For the text-containing cell, return its midpoint in (x, y) coordinate format. 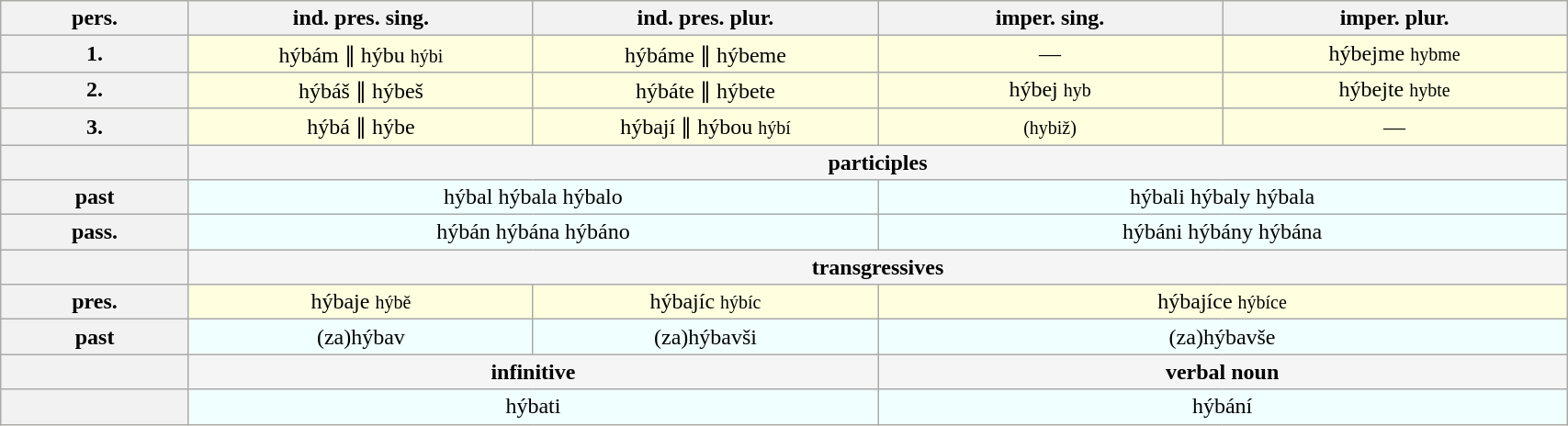
verbal noun (1223, 372)
(za)hýbav (360, 337)
hýbáme ∥ hýbeme (705, 54)
hýbali hýbaly hýbala (1223, 197)
hýbá ∥ hýbe (360, 127)
2. (96, 90)
hýbajíce hýbíce (1223, 302)
pers. (96, 18)
imper. plur. (1394, 18)
participles (877, 163)
hýbáte ∥ hýbete (705, 90)
hýbán hýbána hýbáno (533, 232)
(za)hýbavši (705, 337)
ind. pres. plur. (705, 18)
infinitive (533, 372)
hýbati (533, 407)
hýbej hyb (1051, 90)
hýbejte hybte (1394, 90)
hýbají ∥ hýbou hýbí (705, 127)
hýbal hýbala hýbalo (533, 197)
transgressives (877, 267)
hýbáš ∥ hýbeš (360, 90)
pres. (96, 302)
1. (96, 54)
imper. sing. (1051, 18)
hýbání (1223, 407)
hýbáni hýbány hýbána (1223, 232)
hýbám ∥ hýbu hýbi (360, 54)
hýbajíc hýbíc (705, 302)
(hybiž) (1051, 127)
hýbejme hybme (1394, 54)
ind. pres. sing. (360, 18)
3. (96, 127)
pass. (96, 232)
hýbaje hýbě (360, 302)
(za)hýbavše (1223, 337)
